Return the [x, y] coordinate for the center point of the cell that contains the specified text.  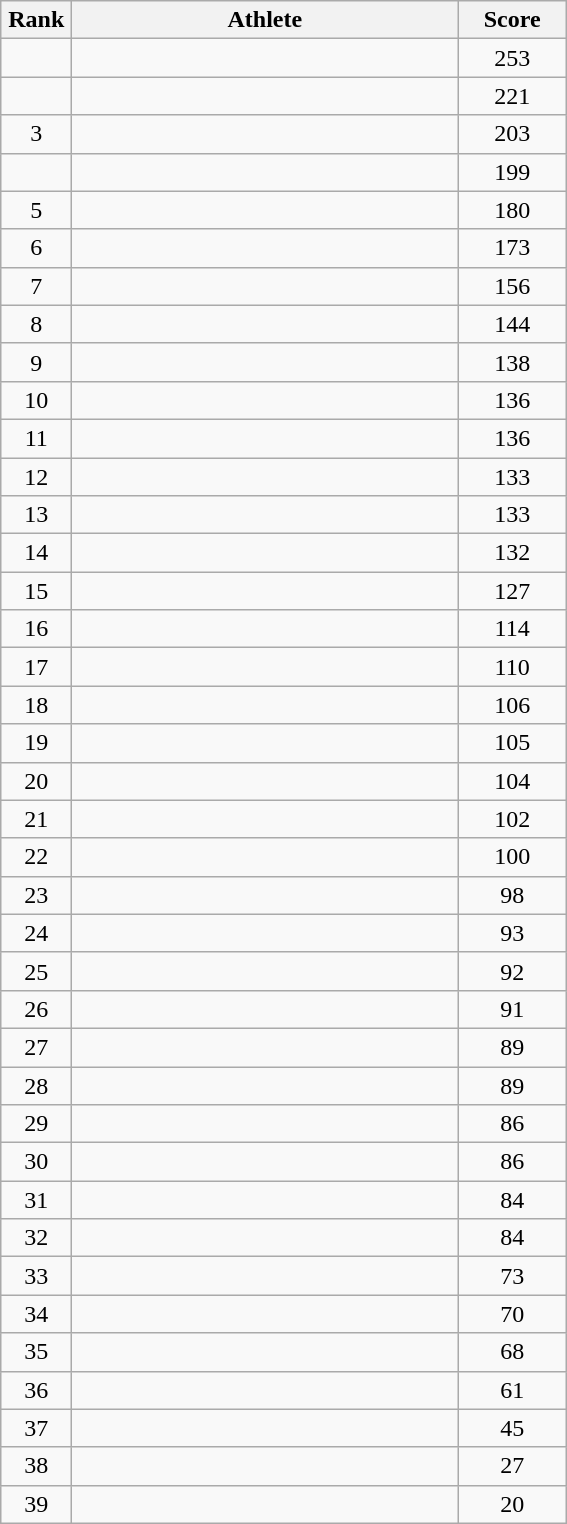
199 [512, 172]
221 [512, 96]
36 [36, 1390]
180 [512, 210]
8 [36, 324]
26 [36, 1009]
93 [512, 933]
127 [512, 591]
35 [36, 1352]
91 [512, 1009]
Rank [36, 20]
32 [36, 1238]
Athlete [265, 20]
114 [512, 629]
18 [36, 705]
24 [36, 933]
25 [36, 971]
45 [512, 1428]
17 [36, 667]
110 [512, 667]
156 [512, 286]
144 [512, 324]
61 [512, 1390]
70 [512, 1314]
203 [512, 134]
31 [36, 1200]
102 [512, 819]
23 [36, 895]
5 [36, 210]
21 [36, 819]
132 [512, 553]
253 [512, 58]
7 [36, 286]
6 [36, 248]
19 [36, 743]
68 [512, 1352]
39 [36, 1504]
Score [512, 20]
28 [36, 1085]
15 [36, 591]
14 [36, 553]
73 [512, 1276]
33 [36, 1276]
3 [36, 134]
10 [36, 400]
173 [512, 248]
16 [36, 629]
13 [36, 515]
30 [36, 1162]
37 [36, 1428]
22 [36, 857]
98 [512, 895]
38 [36, 1466]
34 [36, 1314]
9 [36, 362]
29 [36, 1124]
104 [512, 781]
138 [512, 362]
100 [512, 857]
106 [512, 705]
12 [36, 477]
92 [512, 971]
11 [36, 438]
105 [512, 743]
